Find where the given text appears and provide that cell's center as [x, y] coordinate. 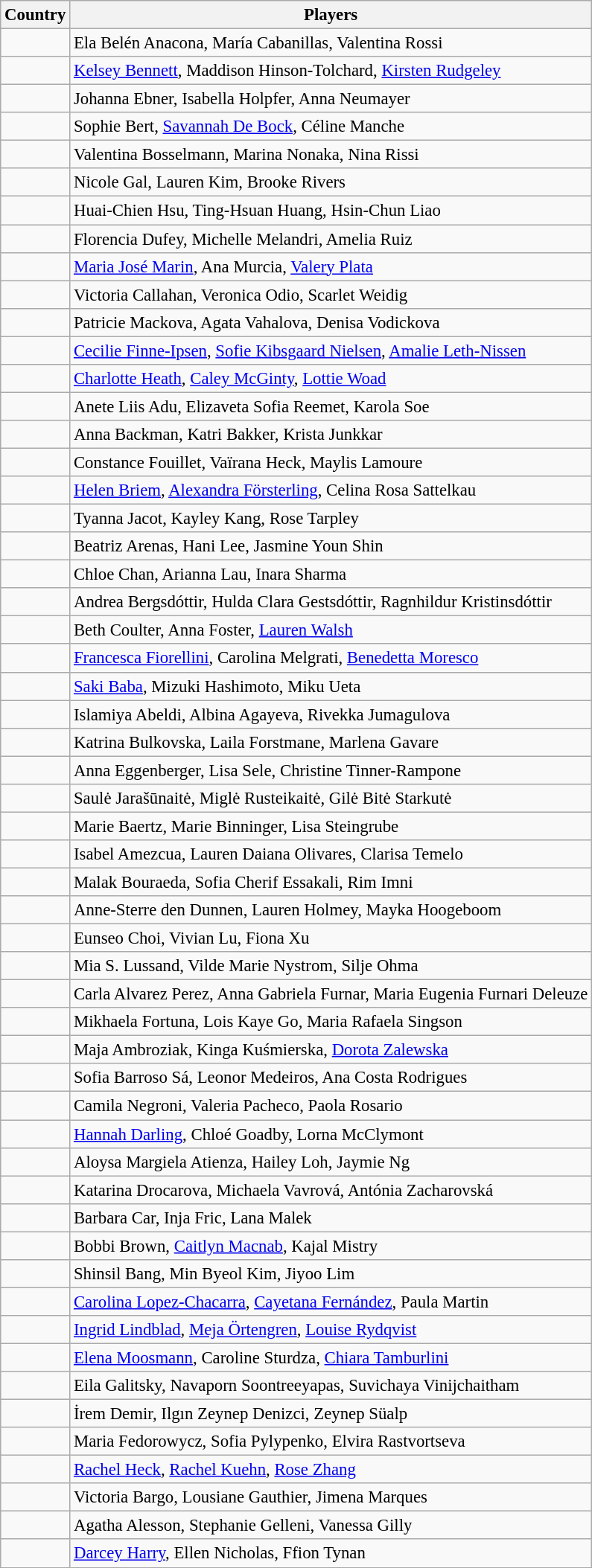
Sofia Barroso Sá, Leonor Medeiros, Ana Costa Rodrigues [331, 1078]
Maria José Marin, Ana Murcia, Valery Plata [331, 266]
Anne-Sterre den Dunnen, Lauren Holmey, Mayka Hoogeboom [331, 910]
Agatha Alesson, Stephanie Gelleni, Vanessa Gilly [331, 1526]
Patricie Mackova, Agata Vahalova, Denisa Vodickova [331, 322]
Beth Coulter, Anna Foster, Lauren Walsh [331, 630]
Maria Fedorowycz, Sofia Pylypenko, Elvira Rastvortseva [331, 1441]
Anna Eggenberger, Lisa Sele, Christine Tinner-Rampone [331, 770]
Barbara Car, Inja Fric, Lana Malek [331, 1217]
Country [36, 15]
Carla Alvarez Perez, Anna Gabriela Furnar, Maria Eugenia Furnari Deleuze [331, 994]
Darcey Harry, Ellen Nicholas, Ffion Tynan [331, 1554]
Nicole Gal, Lauren Kim, Brooke Rivers [331, 182]
Shinsil Bang, Min Byeol Kim, Jiyoo Lim [331, 1274]
Ela Belén Anacona, María Cabanillas, Valentina Rossi [331, 43]
Aloysa Margiela Atienza, Hailey Loh, Jaymie Ng [331, 1162]
İrem Demir, Ilgın Zeynep Denizci, Zeynep Süalp [331, 1414]
Bobbi Brown, Caitlyn Macnab, Kajal Mistry [331, 1246]
Mia S. Lussand, Vilde Marie Nystrom, Silje Ohma [331, 966]
Johanna Ebner, Isabella Holpfer, Anna Neumayer [331, 99]
Hannah Darling, Chloé Goadby, Lorna McClymont [331, 1134]
Camila Negroni, Valeria Pacheco, Paola Rosario [331, 1106]
Ingrid Lindblad, Meja Örtengren, Louise Rydqvist [331, 1330]
Malak Bouraeda, Sofia Cherif Essakali, Rim Imni [331, 882]
Francesca Fiorellini, Carolina Melgrati, Benedetta Moresco [331, 659]
Marie Baertz, Marie Binninger, Lisa Steingrube [331, 826]
Carolina Lopez-Chacarra, Cayetana Fernández, Paula Martin [331, 1302]
Andrea Bergsdóttir, Hulda Clara Gestsdóttir, Ragnhildur Kristinsdóttir [331, 602]
Sophie Bert, Savannah De Bock, Céline Manche [331, 127]
Victoria Bargo, Lousiane Gauthier, Jimena Marques [331, 1497]
Elena Moosmann, Caroline Sturdza, Chiara Tamburlini [331, 1357]
Beatriz Arenas, Hani Lee, Jasmine Youn Shin [331, 546]
Constance Fouillet, Vaïrana Heck, Maylis Lamoure [331, 462]
Charlotte Heath, Caley McGinty, Lottie Woad [331, 379]
Rachel Heck, Rachel Kuehn, Rose Zhang [331, 1470]
Victoria Callahan, Veronica Odio, Scarlet Weidig [331, 295]
Katrina Bulkovska, Laila Forstmane, Marlena Gavare [331, 742]
Eila Galitsky, Navaporn Soontreeyapas, Suvichaya Vinijchaitham [331, 1386]
Eunseo Choi, Vivian Lu, Fiona Xu [331, 938]
Players [331, 15]
Saki Baba, Mizuki Hashimoto, Miku Ueta [331, 686]
Anna Backman, Katri Bakker, Krista Junkkar [331, 435]
Maja Ambroziak, Kinga Kuśmierska, Dorota Zalewska [331, 1050]
Kelsey Bennett, Maddison Hinson-Tolchard, Kirsten Rudgeley [331, 71]
Islamiya Abeldi, Albina Agayeva, Rivekka Jumagulova [331, 714]
Huai-Chien Hsu, Ting-Hsuan Huang, Hsin-Chun Liao [331, 211]
Anete Liis Adu, Elizaveta Sofia Reemet, Karola Soe [331, 406]
Valentina Bosselmann, Marina Nonaka, Nina Rissi [331, 155]
Saulė Jarašūnaitė, Miglė Rusteikaitė, Gilė Bitė Starkutė [331, 799]
Helen Briem, Alexandra Försterling, Celina Rosa Sattelkau [331, 490]
Chloe Chan, Arianna Lau, Inara Sharma [331, 575]
Tyanna Jacot, Kayley Kang, Rose Tarpley [331, 519]
Mikhaela Fortuna, Lois Kaye Go, Maria Rafaela Singson [331, 1022]
Florencia Dufey, Michelle Melandri, Amelia Ruiz [331, 239]
Katarina Drocarova, Michaela Vavrová, Antónia Zacharovská [331, 1190]
Cecilie Finne-Ipsen, Sofie Kibsgaard Nielsen, Amalie Leth-Nissen [331, 351]
Isabel Amezcua, Lauren Daiana Olivares, Clarisa Temelo [331, 854]
